Search for the cell housing the specified text and yield its (X, Y) center coordinate. 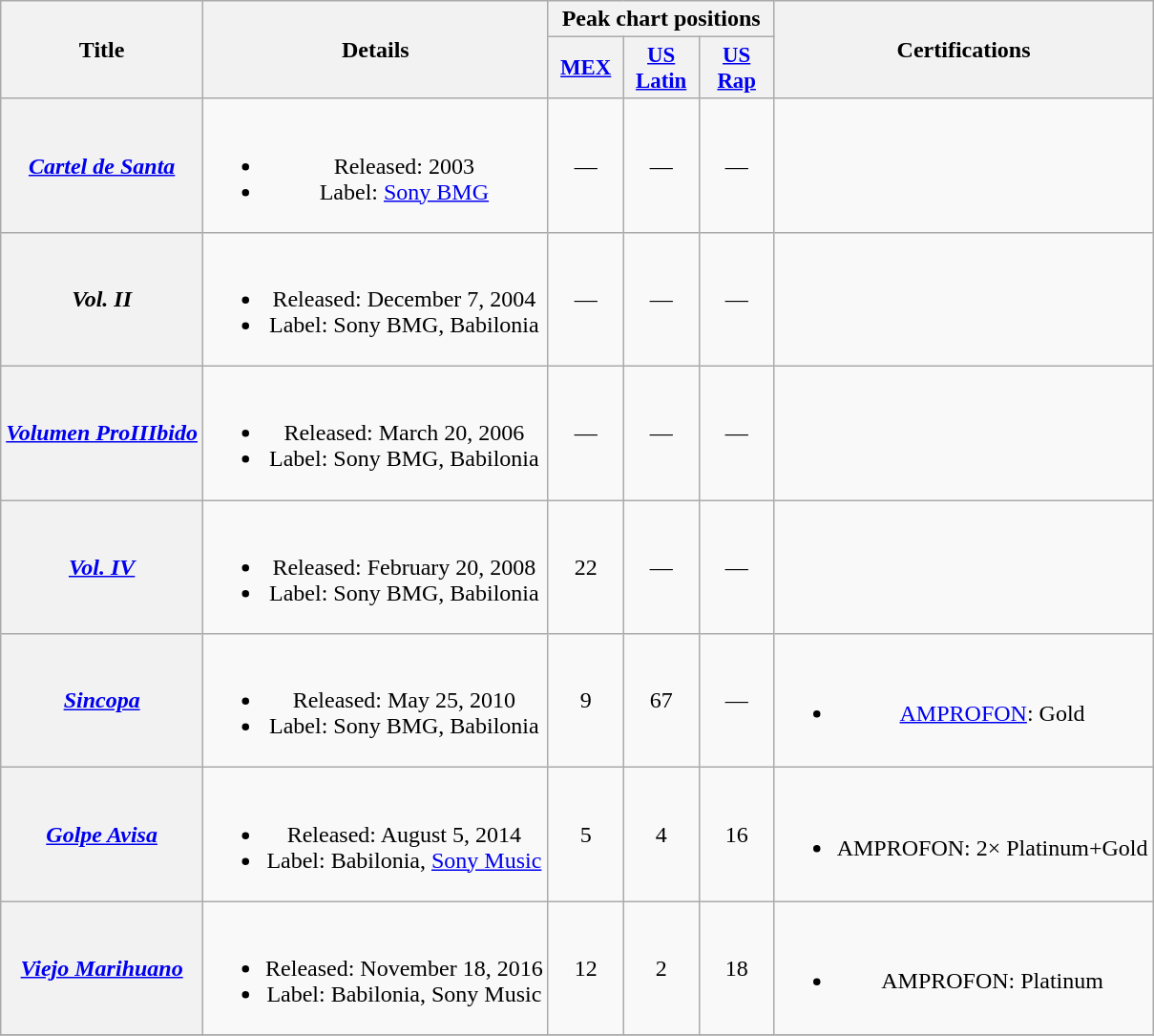
Released: May 25, 2010Label: Sony BMG, Babilonia (376, 701)
Volumen ProIIIbido (102, 433)
Certifications (964, 50)
AMPROFON: Platinum (964, 968)
AMPROFON: Gold (964, 701)
Title (102, 50)
USLatin (661, 69)
Released: 2003Label: Sony BMG (376, 165)
Released: December 7, 2004Label: Sony BMG, Babilonia (376, 299)
18 (737, 968)
Released: August 5, 2014Label: Babilonia, Sony Music (376, 835)
5 (586, 835)
MEX (586, 69)
Vol. II (102, 299)
Golpe Avisa (102, 835)
Peak chart positions (661, 19)
USRap (737, 69)
16 (737, 835)
2 (661, 968)
Released: November 18, 2016Label: Babilonia, Sony Music (376, 968)
67 (661, 701)
Released: February 20, 2008Label: Sony BMG, Babilonia (376, 567)
Cartel de Santa (102, 165)
4 (661, 835)
12 (586, 968)
Vol. IV (102, 567)
Released: March 20, 2006Label: Sony BMG, Babilonia (376, 433)
9 (586, 701)
22 (586, 567)
Sincopa (102, 701)
Details (376, 50)
AMPROFON: 2× Platinum+Gold (964, 835)
Viejo Marihuano (102, 968)
